Extract the [x, y] coordinate from the center of the cell holding the provided text.  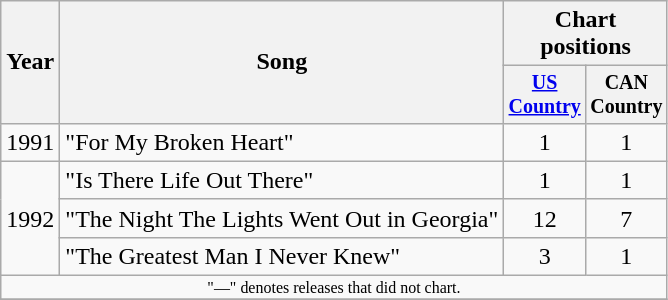
Song [282, 62]
US Country [545, 94]
12 [545, 218]
"The Greatest Man I Never Knew" [282, 256]
CAN Country [626, 94]
1992 [30, 218]
3 [545, 256]
Year [30, 62]
"The Night The Lights Went Out in Georgia" [282, 218]
Chartpositions [586, 34]
"—" denotes releases that did not chart. [334, 288]
7 [626, 218]
"Is There Life Out There" [282, 180]
"For My Broken Heart" [282, 142]
1991 [30, 142]
